Detect which cell encompasses the target text, then output its (x, y) center coordinate. 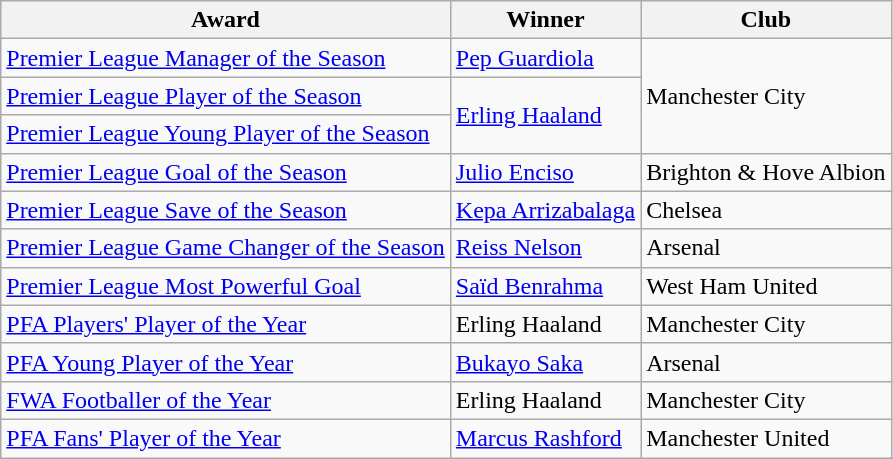
Pep Guardiola (545, 58)
PFA Players' Player of the Year (226, 324)
Premier League Young Player of the Season (226, 134)
Kepa Arrizabalaga (545, 210)
Premier League Manager of the Season (226, 58)
Julio Enciso (545, 172)
Premier League Goal of the Season (226, 172)
Premier League Most Powerful Goal (226, 286)
Manchester United (766, 438)
Saïd Benrahma (545, 286)
PFA Young Player of the Year (226, 362)
Award (226, 20)
Club (766, 20)
Marcus Rashford (545, 438)
Chelsea (766, 210)
PFA Fans' Player of the Year (226, 438)
Brighton & Hove Albion (766, 172)
Reiss Nelson (545, 248)
Bukayo Saka (545, 362)
Premier League Game Changer of the Season (226, 248)
Premier League Player of the Season (226, 96)
Winner (545, 20)
West Ham United (766, 286)
Premier League Save of the Season (226, 210)
FWA Footballer of the Year (226, 400)
